Return [X, Y] of the center of cell containing provided text 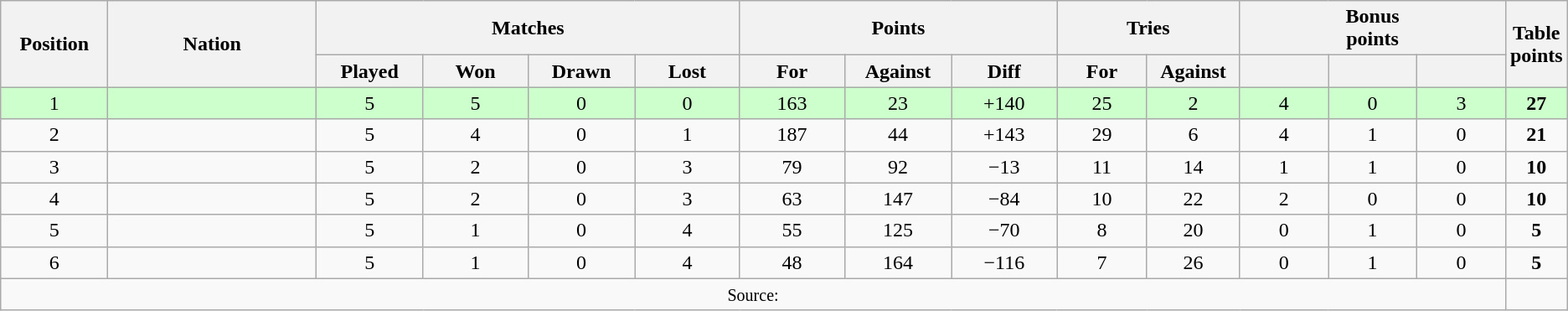
−70 [1004, 231]
63 [792, 199]
7 [1102, 262]
27 [1536, 103]
Lost [687, 71]
147 [898, 199]
Source: [754, 294]
Tablepoints [1536, 44]
25 [1102, 103]
−116 [1004, 262]
163 [792, 103]
26 [1193, 262]
8 [1102, 231]
+140 [1004, 103]
Nation [213, 44]
Points [898, 29]
Matches [529, 29]
Position [54, 44]
23 [898, 103]
+143 [1004, 135]
92 [898, 167]
Diff [1004, 71]
55 [792, 231]
22 [1193, 199]
44 [898, 135]
11 [1102, 167]
187 [792, 135]
Drawn [581, 71]
79 [792, 167]
14 [1193, 167]
125 [898, 231]
21 [1536, 135]
Bonuspoints [1373, 29]
164 [898, 262]
20 [1193, 231]
Tries [1148, 29]
Played [370, 71]
Won [476, 71]
48 [792, 262]
29 [1102, 135]
−84 [1004, 199]
−13 [1004, 167]
